Scan for the cell matching the given text and deliver its (X, Y) coordinate at center. 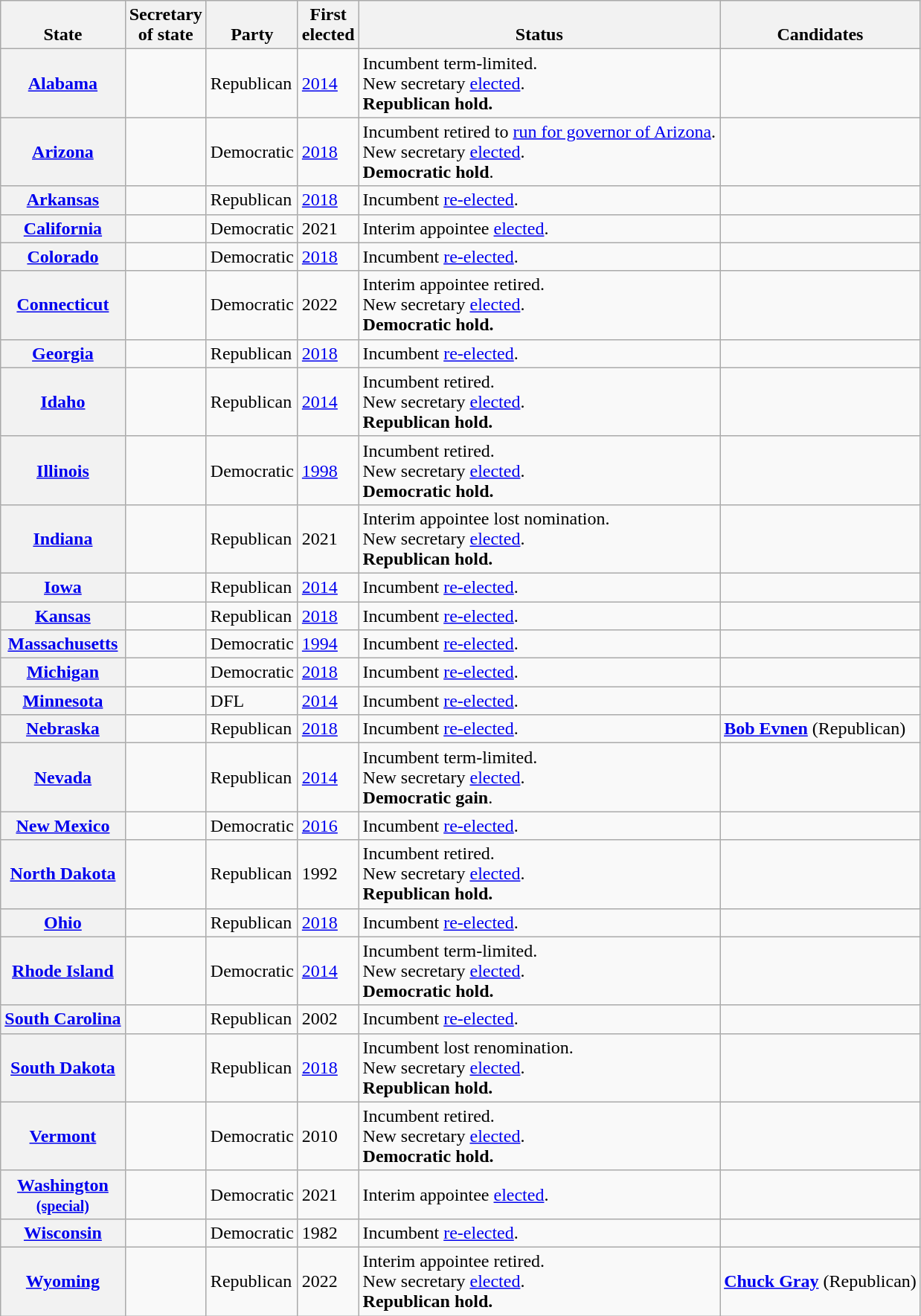
Ohio (62, 922)
2016 (328, 826)
North Dakota (62, 874)
Secretaryof state (165, 25)
Kansas (62, 615)
Iowa (62, 587)
Indiana (62, 539)
Georgia (62, 353)
Incumbent term-limited.New secretary elected.Republican hold. (539, 83)
DFL (251, 701)
1992 (328, 874)
Vermont (62, 1136)
Wisconsin (62, 1233)
Illinois (62, 470)
Incumbent term-limited.New secretary elected.Democratic gain. (539, 777)
California (62, 228)
Michigan (62, 673)
Interim appointee lost nomination.New secretary elected.Republican hold. (539, 539)
1998 (328, 470)
New Mexico (62, 826)
2002 (328, 1019)
Massachusetts (62, 644)
1994 (328, 644)
South Dakota (62, 1068)
2010 (328, 1136)
Firstelected (328, 25)
Arizona (62, 152)
Bob Evnen (Republican) (821, 729)
Arkansas (62, 200)
Idaho (62, 402)
Interim appointee retired.New secretary elected.Democratic hold. (539, 305)
Interim appointee retired.New secretary elected.Republican hold. (539, 1281)
Connecticut (62, 305)
Nebraska (62, 729)
Washington(special) (62, 1195)
Alabama (62, 83)
Incumbent lost renomination.New secretary elected.Republican hold. (539, 1068)
Incumbent retired to run for governor of Arizona.New secretary elected.Democratic hold. (539, 152)
Colorado (62, 257)
Nevada (62, 777)
South Carolina (62, 1019)
Minnesota (62, 701)
Chuck Gray (Republican) (821, 1281)
Candidates (821, 25)
Wyoming (62, 1281)
Party (251, 25)
State (62, 25)
Rhode Island (62, 971)
Incumbent term-limited.New secretary elected.Democratic hold. (539, 971)
1982 (328, 1233)
Status (539, 25)
